Capture the cell that displays the provided text and extract its [x, y] central coordinate. 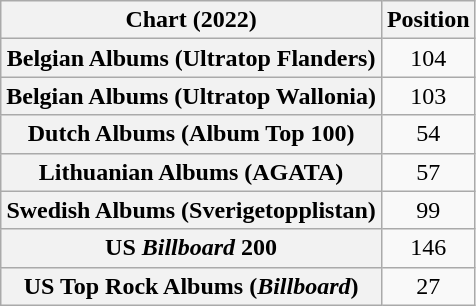
57 [428, 172]
Belgian Albums (Ultratop Wallonia) [192, 96]
Position [428, 20]
US Billboard 200 [192, 248]
US Top Rock Albums (Billboard) [192, 286]
Dutch Albums (Album Top 100) [192, 134]
54 [428, 134]
27 [428, 286]
Swedish Albums (Sverigetopplistan) [192, 210]
Belgian Albums (Ultratop Flanders) [192, 58]
103 [428, 96]
104 [428, 58]
146 [428, 248]
99 [428, 210]
Chart (2022) [192, 20]
Lithuanian Albums (AGATA) [192, 172]
